Provide the [x, y] coordinate of the cell's center where the given text is located.  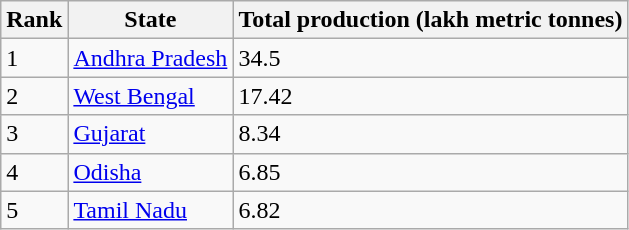
8.34 [430, 134]
West Bengal [150, 96]
Tamil Nadu [150, 210]
1 [34, 58]
Gujarat [150, 134]
Total production (lakh metric tonnes) [430, 20]
17.42 [430, 96]
34.5 [430, 58]
6.82 [430, 210]
2 [34, 96]
6.85 [430, 172]
3 [34, 134]
Andhra Pradesh [150, 58]
State [150, 20]
4 [34, 172]
5 [34, 210]
Odisha [150, 172]
Rank [34, 20]
